Search for the cell housing the specified text and yield its [X, Y] center coordinate. 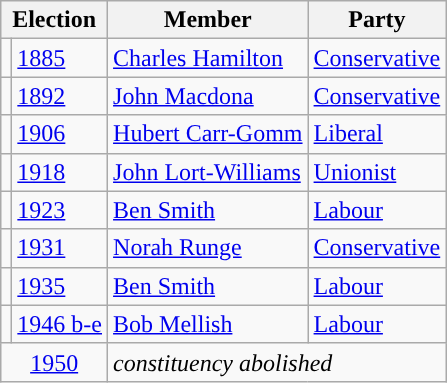
Hubert Carr-Gomm [208, 134]
Norah Runge [208, 248]
1892 [60, 96]
1918 [60, 172]
Charles Hamilton [208, 58]
1906 [60, 134]
Bob Mellish [208, 324]
Member [208, 20]
1946 b-e [60, 324]
1923 [60, 210]
Unionist [377, 172]
Party [377, 20]
John Lort-Williams [208, 172]
1885 [60, 58]
constituency abolished [277, 362]
1931 [60, 248]
Election [54, 20]
Liberal [377, 134]
John Macdona [208, 96]
1935 [60, 286]
1950 [54, 362]
